Capture the cell that displays the provided text and extract its (x, y) central coordinate. 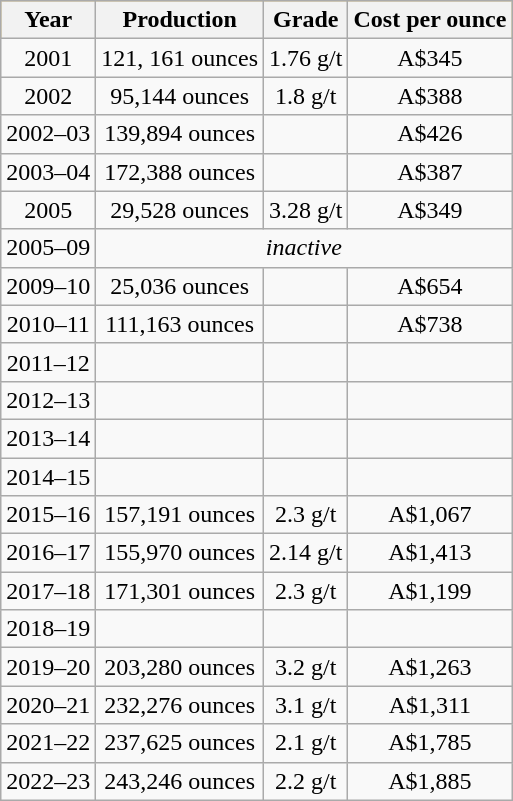
111,163 ounces (180, 324)
2013–14 (48, 438)
2003–04 (48, 172)
A$345 (430, 58)
157,191 ounces (180, 515)
243,246 ounces (180, 781)
2021–22 (48, 743)
2022–23 (48, 781)
A$426 (430, 134)
2005 (48, 210)
2.2 g/t (306, 781)
2015–16 (48, 515)
2002 (48, 96)
121, 161 ounces (180, 58)
155,970 ounces (180, 553)
2001 (48, 58)
237,625 ounces (180, 743)
25,036 ounces (180, 286)
2.1 g/t (306, 743)
A$1,263 (430, 667)
95,144 ounces (180, 96)
232,276 ounces (180, 705)
2005–09 (48, 248)
2017–18 (48, 591)
Production (180, 20)
203,280 ounces (180, 667)
A$1,785 (430, 743)
172,388 ounces (180, 172)
A$1,199 (430, 591)
2002–03 (48, 134)
A$1,885 (430, 781)
Grade (306, 20)
171,301 ounces (180, 591)
2018–19 (48, 629)
2014–15 (48, 477)
2012–13 (48, 400)
2009–10 (48, 286)
inactive (304, 248)
A$349 (430, 210)
3.28 g/t (306, 210)
1.8 g/t (306, 96)
A$738 (430, 324)
Cost per ounce (430, 20)
2010–11 (48, 324)
3.2 g/t (306, 667)
2016–17 (48, 553)
A$387 (430, 172)
1.76 g/t (306, 58)
Year (48, 20)
29,528 ounces (180, 210)
2019–20 (48, 667)
2011–12 (48, 362)
A$1,413 (430, 553)
139,894 ounces (180, 134)
A$388 (430, 96)
A$1,311 (430, 705)
2.14 g/t (306, 553)
A$1,067 (430, 515)
A$654 (430, 286)
3.1 g/t (306, 705)
2020–21 (48, 705)
